Capture the cell that displays the provided text and extract its [X, Y] central coordinate. 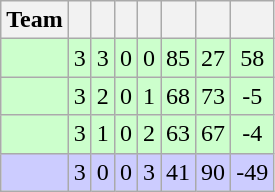
58 [252, 58]
68 [178, 96]
73 [214, 96]
-49 [252, 172]
41 [178, 172]
67 [214, 134]
27 [214, 58]
-5 [252, 96]
90 [214, 172]
-4 [252, 134]
Team [35, 20]
63 [178, 134]
85 [178, 58]
